For the text-containing cell, return its midpoint in (x, y) coordinate format. 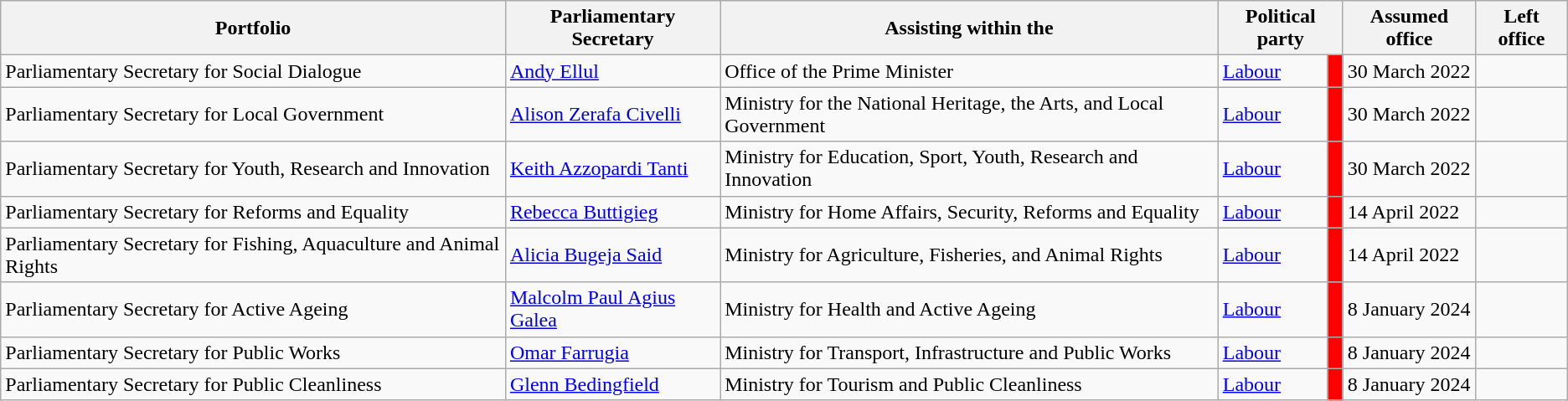
Parliamentary Secretary for Youth, Research and Innovation (253, 169)
Malcolm Paul Agius Galea (612, 310)
Assumed office (1409, 28)
Parliamentary Secretary for Social Dialogue (253, 71)
Assisting within the (970, 28)
Ministry for Transport, Infrastructure and Public Works (970, 352)
Parliamentary Secretary for Public Cleanliness (253, 384)
Political party (1280, 28)
Ministry for Agriculture, Fisheries, and Animal Rights (970, 254)
Keith Azzopardi Tanti (612, 169)
Ministry for Education, Sport, Youth, Research and Innovation (970, 169)
Ministry for the National Heritage, the Arts, and Local Government (970, 114)
Alison Zerafa Civelli (612, 114)
Ministry for Home Affairs, Security, Reforms and Equality (970, 212)
Parliamentary Secretary for Reforms and Equality (253, 212)
Parliamentary Secretary (612, 28)
Ministry for Health and Active Ageing (970, 310)
Ministry for Tourism and Public Cleanliness (970, 384)
Parliamentary Secretary for Public Works (253, 352)
Rebecca Buttigieg (612, 212)
Left office (1522, 28)
Omar Farrugia (612, 352)
Portfolio (253, 28)
Alicia Bugeja Said (612, 254)
Glenn Bedingfield (612, 384)
Office of the Prime Minister (970, 71)
Andy Ellul (612, 71)
Parliamentary Secretary for Local Government (253, 114)
Parliamentary Secretary for Active Ageing (253, 310)
Parliamentary Secretary for Fishing, Aquaculture and Animal Rights (253, 254)
